Identify which cell holds the provided text, then report its (X, Y) central coordinate. 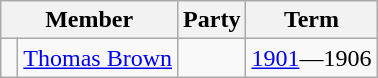
1901—1906 (312, 58)
Term (312, 20)
Party (212, 20)
Thomas Brown (98, 58)
Member (90, 20)
